Return the (x, y) coordinate for the center point of the cell that contains the specified text.  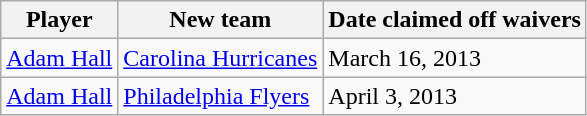
Philadelphia Flyers (220, 96)
April 3, 2013 (455, 96)
New team (220, 20)
Date claimed off waivers (455, 20)
Player (60, 20)
March 16, 2013 (455, 58)
Carolina Hurricanes (220, 58)
